Identify which cell holds the provided text, then report its (X, Y) central coordinate. 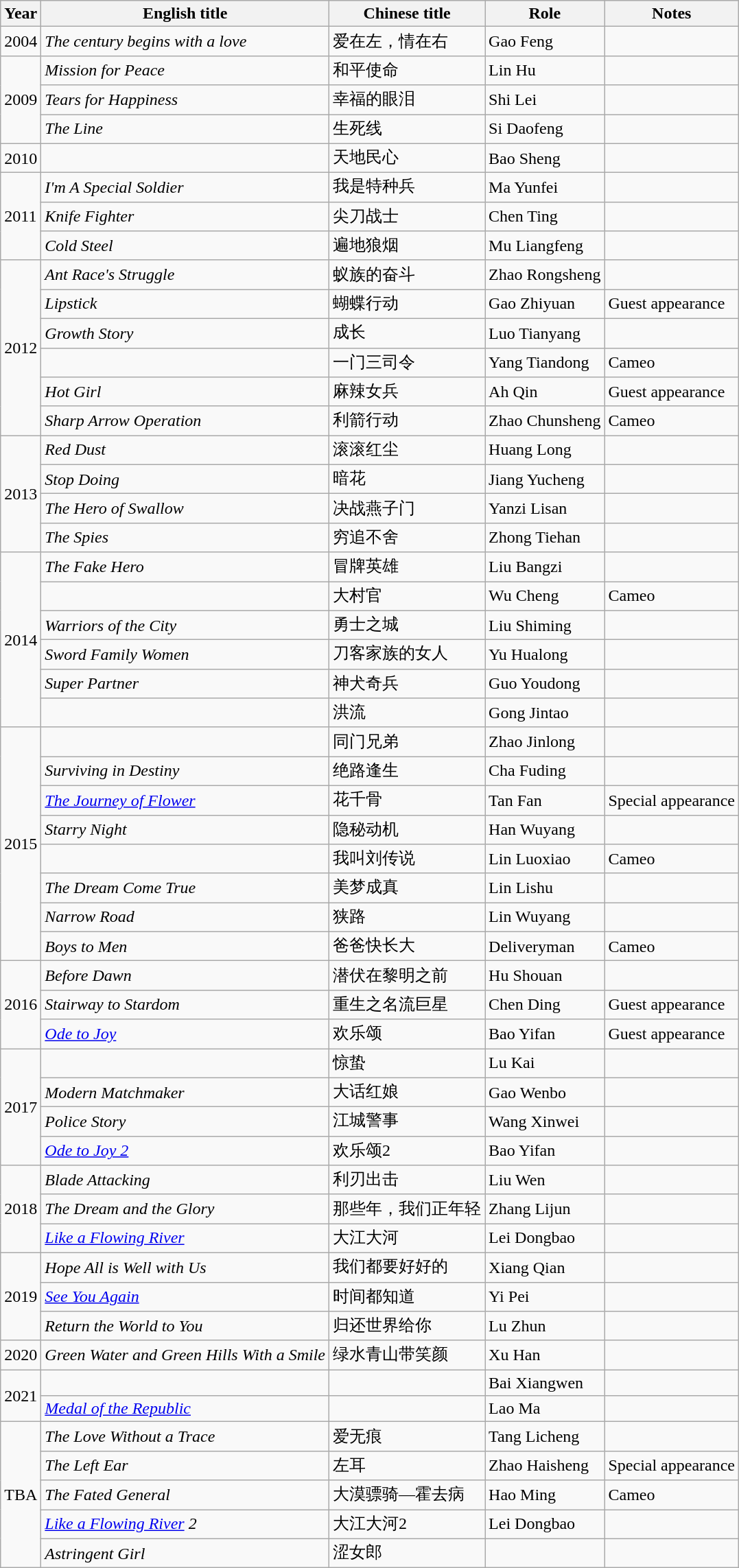
归还世界给你 (408, 1327)
TBA (21, 1495)
The Fake Hero (185, 567)
Year (21, 14)
Tan Fan (545, 800)
冒牌英雄 (408, 567)
左耳 (408, 1465)
Lu Zhun (545, 1327)
2004 (21, 41)
决战燕子门 (408, 509)
Hu Shouan (545, 975)
Xiang Qian (545, 1268)
2015 (21, 844)
Knife Fighter (185, 217)
时间都知道 (408, 1296)
Si Daofeng (545, 129)
Stairway to Stardom (185, 1004)
Gao Wenbo (545, 1092)
狭路 (408, 918)
Ma Yunfei (545, 188)
Cha Fuding (545, 771)
大话红娘 (408, 1092)
爸爸快长大 (408, 947)
Green Water and Green Hills With a Smile (185, 1355)
绝路逢生 (408, 771)
暗花 (408, 479)
Lin Lishu (545, 888)
Luo Tianyang (545, 333)
Bao Sheng (545, 158)
Jiang Yucheng (545, 479)
The Fated General (185, 1495)
The Dream and the Glory (185, 1209)
穷追不舍 (408, 538)
The century begins with a love (185, 41)
Growth Story (185, 333)
Wang Xinwei (545, 1122)
洪流 (408, 713)
Lu Kai (545, 1063)
Lin Wuyang (545, 918)
Lin Hu (545, 70)
Modern Matchmaker (185, 1092)
Sharp Arrow Operation (185, 421)
Gao Zhiyuan (545, 305)
涩女郎 (408, 1553)
Zhang Lijun (545, 1209)
Lao Ma (545, 1409)
Super Partner (185, 683)
大江大河 (408, 1239)
Gao Feng (545, 41)
尖刀战士 (408, 217)
Ode to Joy 2 (185, 1151)
Mu Liangfeng (545, 246)
The Line (185, 129)
Warriors of the City (185, 626)
Starry Night (185, 830)
Chen Ding (545, 1004)
2018 (21, 1209)
Yu Hualong (545, 654)
Wu Cheng (545, 597)
Liu Shiming (545, 626)
The Spies (185, 538)
蚁族的奋斗 (408, 274)
大江大河2 (408, 1524)
Zhao Rongsheng (545, 274)
一门三司令 (408, 362)
2013 (21, 494)
重生之名流巨星 (408, 1004)
Zhong Tiehan (545, 538)
Ah Qin (545, 392)
2011 (21, 217)
爱在左，情在右 (408, 41)
Tang Licheng (545, 1436)
Gong Jintao (545, 713)
Ant Race's Struggle (185, 274)
大村官 (408, 597)
Tears for Happiness (185, 100)
隐秘动机 (408, 830)
2017 (21, 1106)
Xu Han (545, 1355)
Blade Attacking (185, 1180)
生死线 (408, 129)
Guo Youdong (545, 683)
Lipstick (185, 305)
Bai Xiangwen (545, 1383)
我叫刘传说 (408, 859)
Surviving in Destiny (185, 771)
成长 (408, 333)
Hope All is Well with Us (185, 1268)
The Hero of Swallow (185, 509)
Return the World to You (185, 1327)
See You Again (185, 1296)
The Love Without a Trace (185, 1436)
Before Dawn (185, 975)
Zhao Haisheng (545, 1465)
同门兄弟 (408, 742)
English title (185, 14)
花千骨 (408, 800)
爱无痕 (408, 1436)
惊蛰 (408, 1063)
麻辣女兵 (408, 392)
勇士之城 (408, 626)
那些年，我们正年轻 (408, 1209)
2020 (21, 1355)
Zhao Jinlong (545, 742)
江城警事 (408, 1122)
欢乐颂2 (408, 1151)
Chen Ting (545, 217)
2010 (21, 158)
Narrow Road (185, 918)
Mission for Peace (185, 70)
神犬奇兵 (408, 683)
Yang Tiandong (545, 362)
Shi Lei (545, 100)
天地民心 (408, 158)
Like a Flowing River 2 (185, 1524)
Chinese title (408, 14)
Astringent Girl (185, 1553)
Cold Steel (185, 246)
绿水青山带笑颜 (408, 1355)
利刃出击 (408, 1180)
Lin Luoxiao (545, 859)
幸福的眼泪 (408, 100)
The Left Ear (185, 1465)
Red Dust (185, 450)
Stop Doing (185, 479)
Huang Long (545, 450)
I'm A Special Soldier (185, 188)
The Dream Come True (185, 888)
刀客家族的女人 (408, 654)
大漠骠骑—霍去病 (408, 1495)
Yanzi Lisan (545, 509)
Sword Family Women (185, 654)
Notes (672, 14)
Ode to Joy (185, 1034)
2014 (21, 639)
Han Wuyang (545, 830)
我们都要好好的 (408, 1268)
滚滚红尘 (408, 450)
Medal of the Republic (185, 1409)
Liu Bangzi (545, 567)
Role (545, 14)
Hot Girl (185, 392)
Yi Pei (545, 1296)
Police Story (185, 1122)
The Journey of Flower (185, 800)
蝴蝶行动 (408, 305)
Liu Wen (545, 1180)
Boys to Men (185, 947)
我是特种兵 (408, 188)
遍地狼烟 (408, 246)
潜伏在黎明之前 (408, 975)
欢乐颂 (408, 1034)
2009 (21, 99)
2016 (21, 1005)
2012 (21, 347)
和平使命 (408, 70)
Zhao Chunsheng (545, 421)
Like a Flowing River (185, 1239)
美梦成真 (408, 888)
2021 (21, 1396)
Hao Ming (545, 1495)
利箭行动 (408, 421)
Deliveryman (545, 947)
2019 (21, 1296)
